Find where the given text appears and provide that cell's center as (X, Y) coordinate. 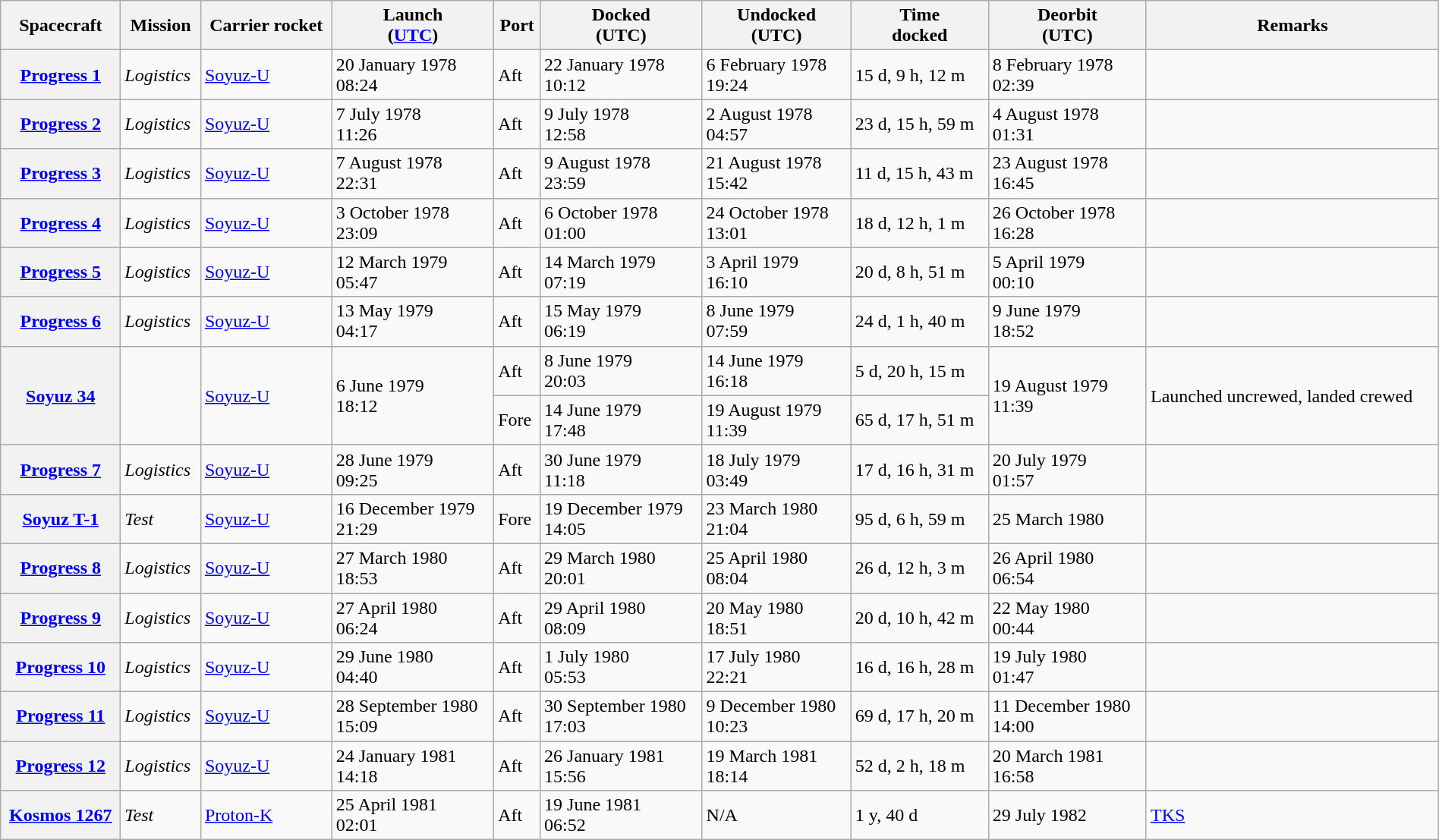
Progress 9 (61, 618)
30 September 198017:03 (621, 716)
Progress 5 (61, 272)
5 d, 20 h, 15 m (920, 370)
65 d, 17 h, 51 m (920, 420)
7 July 197811:26 (413, 124)
Launched uncrewed, landed crewed (1292, 395)
Mission (161, 26)
26 April 198006:54 (1067, 568)
11 December 198014:00 (1067, 716)
17 July 198022:21 (776, 668)
14 June 197917:48 (621, 420)
Remarks (1292, 26)
29 July 1982 (1067, 815)
19 June 198106:52 (621, 815)
20 d, 8 h, 51 m (920, 272)
21 August 197815:42 (776, 173)
26 January 198115:56 (621, 766)
24 d, 1 h, 40 m (920, 322)
27 April 198006:24 (413, 618)
5 April 197900:10 (1067, 272)
6 October 197801:00 (621, 223)
20 January 197808:24 (413, 74)
Carrier rocket (266, 26)
28 June 197909:25 (413, 469)
30 June 197911:18 (621, 469)
12 March 197905:47 (413, 272)
Progress 6 (61, 322)
16 December 197921:29 (413, 519)
Kosmos 1267 (61, 815)
9 July 197812:58 (621, 124)
26 d, 12 h, 3 m (920, 568)
8 June 197907:59 (776, 322)
29 June 198004:40 (413, 668)
Timedocked (920, 26)
25 March 1980 (1067, 519)
18 July 197903:49 (776, 469)
6 February 197819:24 (776, 74)
Progress 2 (61, 124)
25 April 198102:01 (413, 815)
23 d, 15 h, 59 m (920, 124)
Progress 4 (61, 223)
8 June 197920:03 (621, 370)
Spacecraft (61, 26)
29 April 198008:09 (621, 618)
16 d, 16 h, 28 m (920, 668)
14 March 197907:19 (621, 272)
3 October 197823:09 (413, 223)
Launch(UTC) (413, 26)
23 March 198021:04 (776, 519)
19 March 198118:14 (776, 766)
Progress 8 (61, 568)
69 d, 17 h, 20 m (920, 716)
N/A (776, 815)
1 July 198005:53 (621, 668)
11 d, 15 h, 43 m (920, 173)
Progress 10 (61, 668)
18 d, 12 h, 1 m (920, 223)
Progress 3 (61, 173)
52 d, 2 h, 18 m (920, 766)
22 May 198000:44 (1067, 618)
1 y, 40 d (920, 815)
8 February 197802:39 (1067, 74)
Deorbit(UTC) (1067, 26)
25 April 198008:04 (776, 568)
6 June 197918:12 (413, 395)
15 May 197906:19 (621, 322)
Soyuz T-1 (61, 519)
2 August 197804:57 (776, 124)
24 January 198114:18 (413, 766)
9 December 198010:23 (776, 716)
9 June 197918:52 (1067, 322)
24 October 197813:01 (776, 223)
14 June 197916:18 (776, 370)
4 August 197801:31 (1067, 124)
3 April 197916:10 (776, 272)
7 August 197822:31 (413, 173)
27 March 198018:53 (413, 568)
Progress 11 (61, 716)
19 July 198001:47 (1067, 668)
Progress 1 (61, 74)
13 May 197904:17 (413, 322)
20 July 197901:57 (1067, 469)
TKS (1292, 815)
20 March 198116:58 (1067, 766)
20 d, 10 h, 42 m (920, 618)
Docked(UTC) (621, 26)
Progress 12 (61, 766)
26 October 197816:28 (1067, 223)
9 August 197823:59 (621, 173)
Undocked(UTC) (776, 26)
15 d, 9 h, 12 m (920, 74)
28 September 198015:09 (413, 716)
95 d, 6 h, 59 m (920, 519)
Progress 7 (61, 469)
Proton-K (266, 815)
17 d, 16 h, 31 m (920, 469)
22 January 197810:12 (621, 74)
19 December 197914:05 (621, 519)
23 August 197816:45 (1067, 173)
29 March 198020:01 (621, 568)
Soyuz 34 (61, 395)
Port (518, 26)
20 May 198018:51 (776, 618)
